Determine the (x, y) coordinate at the center of the cell enclosing the given text.  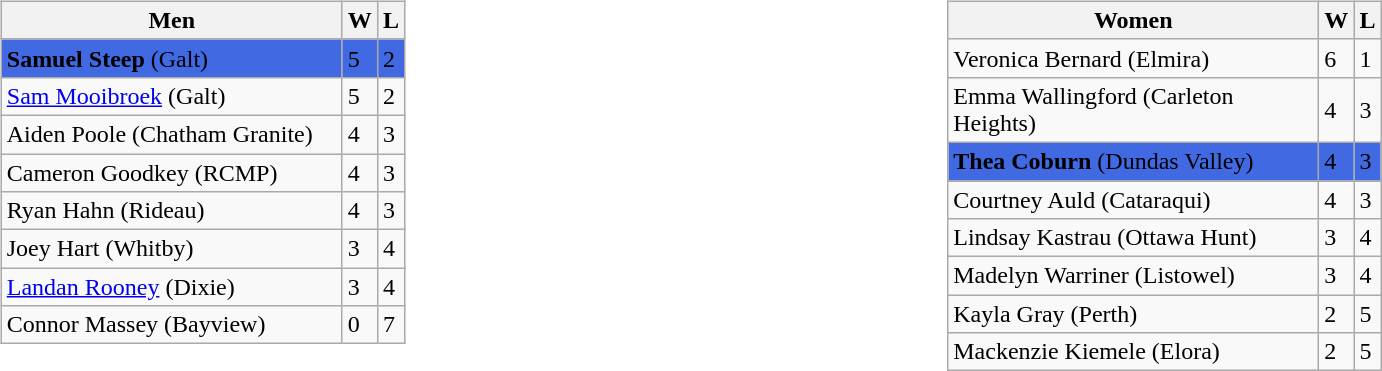
Mackenzie Kiemele (Elora) (1134, 352)
Women (1134, 20)
Emma Wallingford (Carleton Heights) (1134, 110)
Joey Hart (Whitby) (172, 249)
Lindsay Kastrau (Ottawa Hunt) (1134, 238)
Madelyn Warriner (Listowel) (1134, 276)
Cameron Goodkey (RCMP) (172, 173)
1 (1368, 58)
7 (390, 325)
Men (172, 20)
6 (1336, 58)
Courtney Auld (Cataraqui) (1134, 199)
Veronica Bernard (Elmira) (1134, 58)
Samuel Steep (Galt) (172, 58)
Landan Rooney (Dixie) (172, 287)
Ryan Hahn (Rideau) (172, 211)
Connor Massey (Bayview) (172, 325)
Sam Mooibroek (Galt) (172, 96)
Thea Coburn (Dundas Valley) (1134, 161)
0 (360, 325)
Kayla Gray (Perth) (1134, 314)
Aiden Poole (Chatham Granite) (172, 134)
